Scan for the cell matching the given text and deliver its [x, y] coordinate at center. 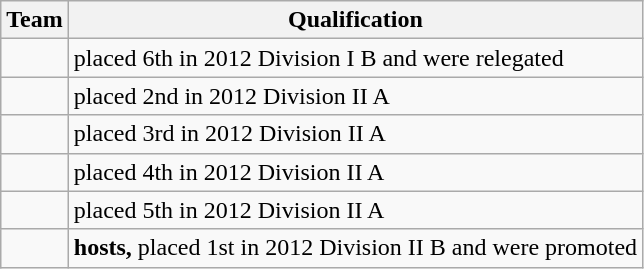
Qualification [355, 20]
placed 6th in 2012 Division I B and were relegated [355, 58]
placed 2nd in 2012 Division II A [355, 96]
placed 3rd in 2012 Division II A [355, 134]
hosts, placed 1st in 2012 Division II B and were promoted [355, 248]
placed 4th in 2012 Division II A [355, 172]
placed 5th in 2012 Division II A [355, 210]
Team [35, 20]
